For the text-containing cell, return its midpoint in [x, y] coordinate format. 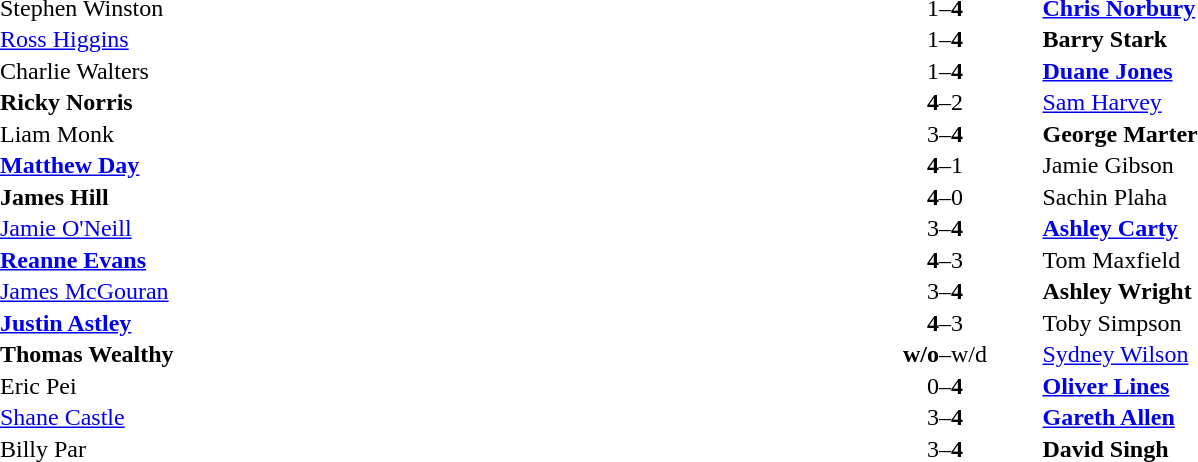
4–0 [944, 197]
w/o–w/d [944, 355]
4–2 [944, 103]
4–1 [944, 165]
0–4 [944, 386]
